Provide the (X, Y) coordinate of the cell's center where the given text is located.  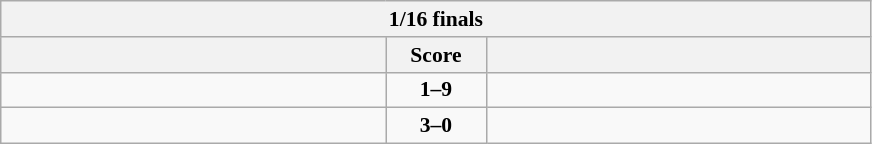
Score (436, 55)
3–0 (436, 126)
1–9 (436, 90)
1/16 finals (436, 19)
